For the text-containing cell, return its midpoint in [x, y] coordinate format. 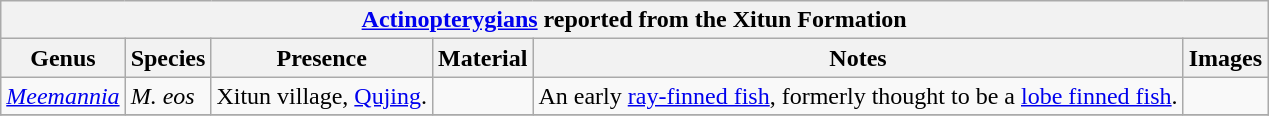
Images [1225, 58]
Material [483, 58]
Meemannia [63, 96]
An early ray-finned fish, formerly thought to be a lobe finned fish. [858, 96]
Genus [63, 58]
M. eos [168, 96]
Notes [858, 58]
Xitun village, Qujing. [322, 96]
Presence [322, 58]
Species [168, 58]
Actinopterygians reported from the Xitun Formation [634, 20]
